Return the (x, y) coordinate for the center point of the cell that contains the specified text.  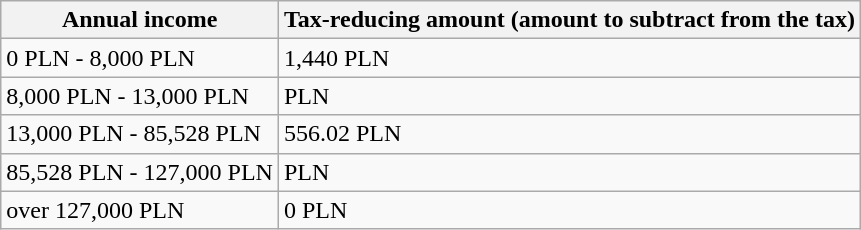
85,528 PLN - 127,000 PLN (140, 172)
Tax-reducing amount (amount to subtract from the tax) (569, 20)
0 PLN (569, 210)
556.02 PLN (569, 134)
1,440 PLN (569, 58)
13,000 PLN - 85,528 PLN (140, 134)
8,000 PLN - 13,000 PLN (140, 96)
0 PLN - 8,000 PLN (140, 58)
Annual income (140, 20)
over 127,000 PLN (140, 210)
